For the text-containing cell, return its midpoint in [x, y] coordinate format. 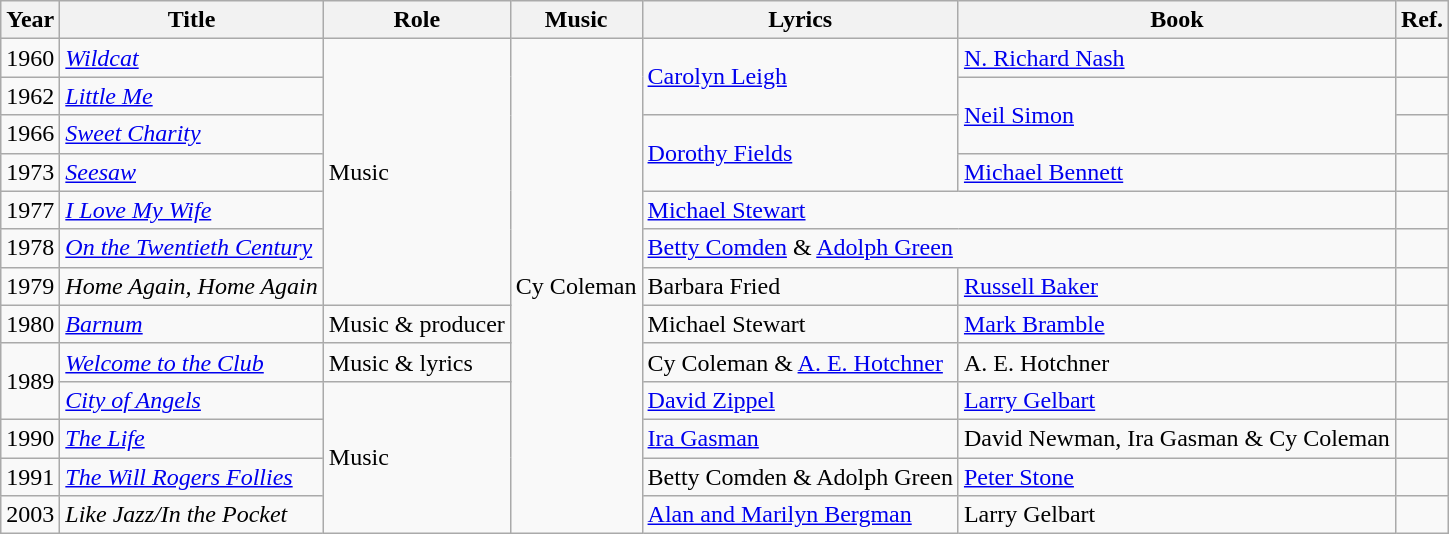
Alan and Marilyn Bergman [800, 515]
Ref. [1422, 20]
Title [192, 20]
1977 [30, 210]
City of Angels [192, 400]
Sweet Charity [192, 134]
1978 [30, 248]
1960 [30, 58]
Welcome to the Club [192, 362]
Like Jazz/In the Pocket [192, 515]
I Love My Wife [192, 210]
Year [30, 20]
David Zippel [800, 400]
Lyrics [800, 20]
Barbara Fried [800, 286]
Book [1176, 20]
1989 [30, 381]
Neil Simon [1176, 115]
Music & producer [416, 324]
Cy Coleman & A. E. Hotchner [800, 362]
Michael Bennett [1176, 172]
Little Me [192, 96]
1962 [30, 96]
1991 [30, 477]
Music & lyrics [416, 362]
Barnum [192, 324]
Carolyn Leigh [800, 77]
2003 [30, 515]
A. E. Hotchner [1176, 362]
The Will Rogers Follies [192, 477]
Dorothy Fields [800, 153]
Seesaw [192, 172]
1979 [30, 286]
Mark Bramble [1176, 324]
Wildcat [192, 58]
1966 [30, 134]
Peter Stone [1176, 477]
David Newman, Ira Gasman & Cy Coleman [1176, 438]
On the Twentieth Century [192, 248]
Home Again, Home Again [192, 286]
Ira Gasman [800, 438]
N. Richard Nash [1176, 58]
1980 [30, 324]
Role [416, 20]
Russell Baker [1176, 286]
1973 [30, 172]
The Life [192, 438]
1990 [30, 438]
Cy Coleman [576, 286]
